Find where the given text appears and provide that cell's center as [X, Y] coordinate. 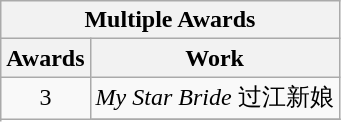
My Star Bride 过江新娘 [214, 98]
Multiple Awards [170, 20]
3 [46, 98]
Awards [46, 58]
Work [214, 58]
